Pinpoint the cell where the given text exists, returning its [x, y] midpoint coordinate. 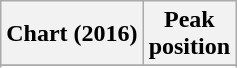
Chart (2016) [72, 34]
Peak position [189, 34]
